Search for the cell housing the specified text and yield its [X, Y] center coordinate. 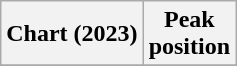
Chart (2023) [72, 34]
Peakposition [189, 34]
